Return the [x, y] coordinate for the center point of the cell that contains the specified text.  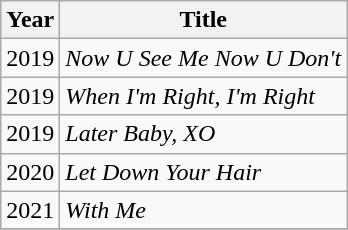
With Me [204, 210]
Year [30, 20]
2020 [30, 172]
When I'm Right, I'm Right [204, 96]
2021 [30, 210]
Let Down Your Hair [204, 172]
Later Baby, XO [204, 134]
Title [204, 20]
Now U See Me Now U Don't [204, 58]
